For the text-containing cell, return its midpoint in [x, y] coordinate format. 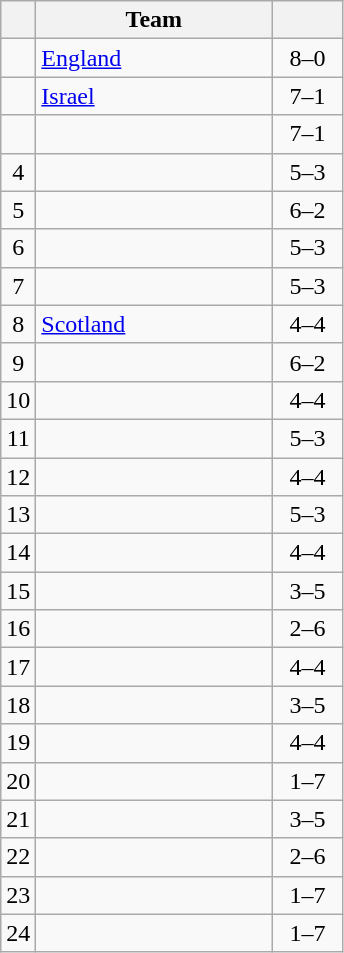
9 [18, 362]
20 [18, 781]
15 [18, 591]
19 [18, 743]
Team [154, 20]
16 [18, 629]
8–0 [308, 58]
14 [18, 553]
8 [18, 324]
18 [18, 705]
21 [18, 819]
England [154, 58]
4 [18, 172]
Israel [154, 96]
5 [18, 210]
7 [18, 286]
17 [18, 667]
24 [18, 933]
23 [18, 895]
22 [18, 857]
11 [18, 438]
13 [18, 515]
Scotland [154, 324]
10 [18, 400]
12 [18, 477]
6 [18, 248]
